Output the [X, Y] coordinate of the center of the cell containing the given text.  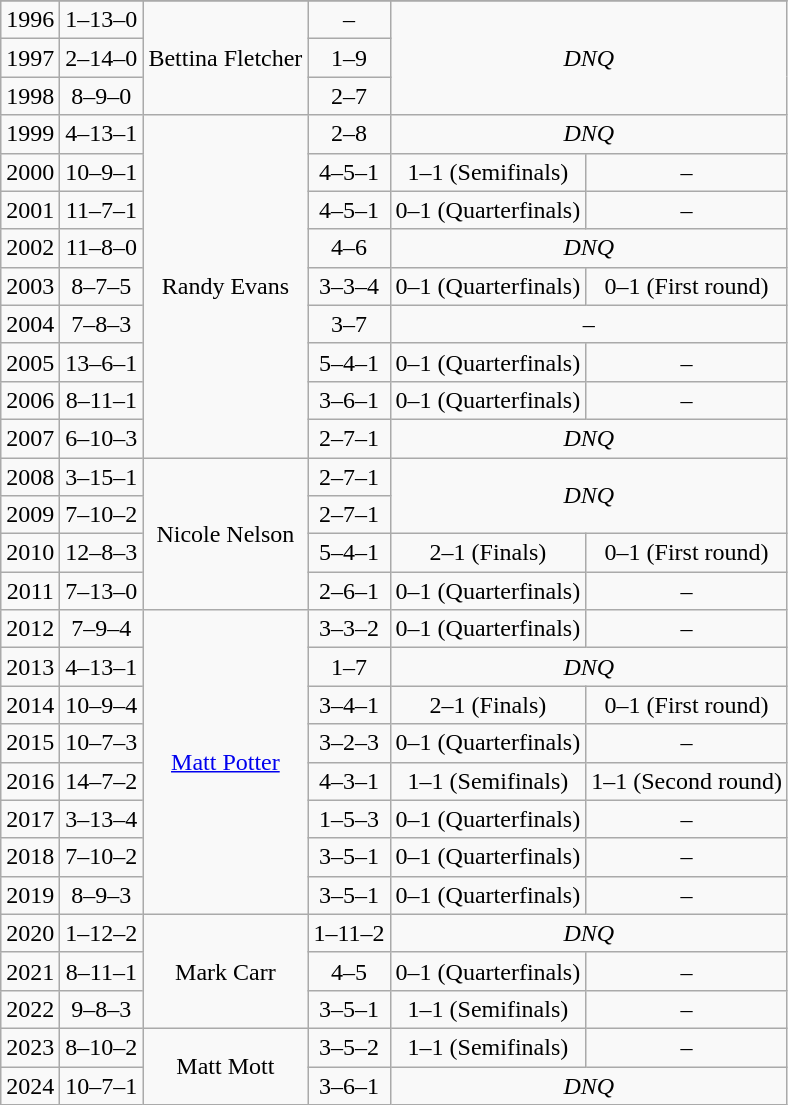
2021 [30, 971]
2014 [30, 705]
Bettina Fletcher [226, 58]
1–5–3 [349, 819]
Randy Evans [226, 286]
2018 [30, 857]
3–4–1 [349, 705]
10–9–4 [102, 705]
10–7–3 [102, 743]
2001 [30, 210]
2–7 [349, 96]
4–6 [349, 248]
2003 [30, 286]
8–9–0 [102, 96]
3–2–3 [349, 743]
1999 [30, 134]
7–9–4 [102, 629]
2–6–1 [349, 591]
2012 [30, 629]
2008 [30, 477]
1–7 [349, 667]
3–15–1 [102, 477]
2011 [30, 591]
Matt Mott [226, 1066]
1–13–0 [102, 20]
1996 [30, 20]
2019 [30, 895]
11–8–0 [102, 248]
2004 [30, 324]
3–7 [349, 324]
10–7–1 [102, 1085]
2016 [30, 781]
7–13–0 [102, 591]
2024 [30, 1085]
2022 [30, 1009]
2010 [30, 553]
8–7–5 [102, 286]
11–7–1 [102, 210]
2015 [30, 743]
7–8–3 [102, 324]
2–14–0 [102, 58]
Matt Potter [226, 762]
2–8 [349, 134]
1–1 (Second round) [687, 781]
1998 [30, 96]
8–9–3 [102, 895]
2007 [30, 438]
12–8–3 [102, 553]
2020 [30, 933]
3–3–2 [349, 629]
2017 [30, 819]
Nicole Nelson [226, 534]
1–9 [349, 58]
3–3–4 [349, 286]
2000 [30, 172]
Mark Carr [226, 971]
4–3–1 [349, 781]
1–12–2 [102, 933]
8–10–2 [102, 1047]
1997 [30, 58]
9–8–3 [102, 1009]
2006 [30, 400]
2013 [30, 667]
2002 [30, 248]
14–7–2 [102, 781]
6–10–3 [102, 438]
3–13–4 [102, 819]
2005 [30, 362]
3–5–2 [349, 1047]
1–11–2 [349, 933]
4–5 [349, 971]
2009 [30, 515]
2023 [30, 1047]
13–6–1 [102, 362]
10–9–1 [102, 172]
